For the text-containing cell, return its midpoint in (x, y) coordinate format. 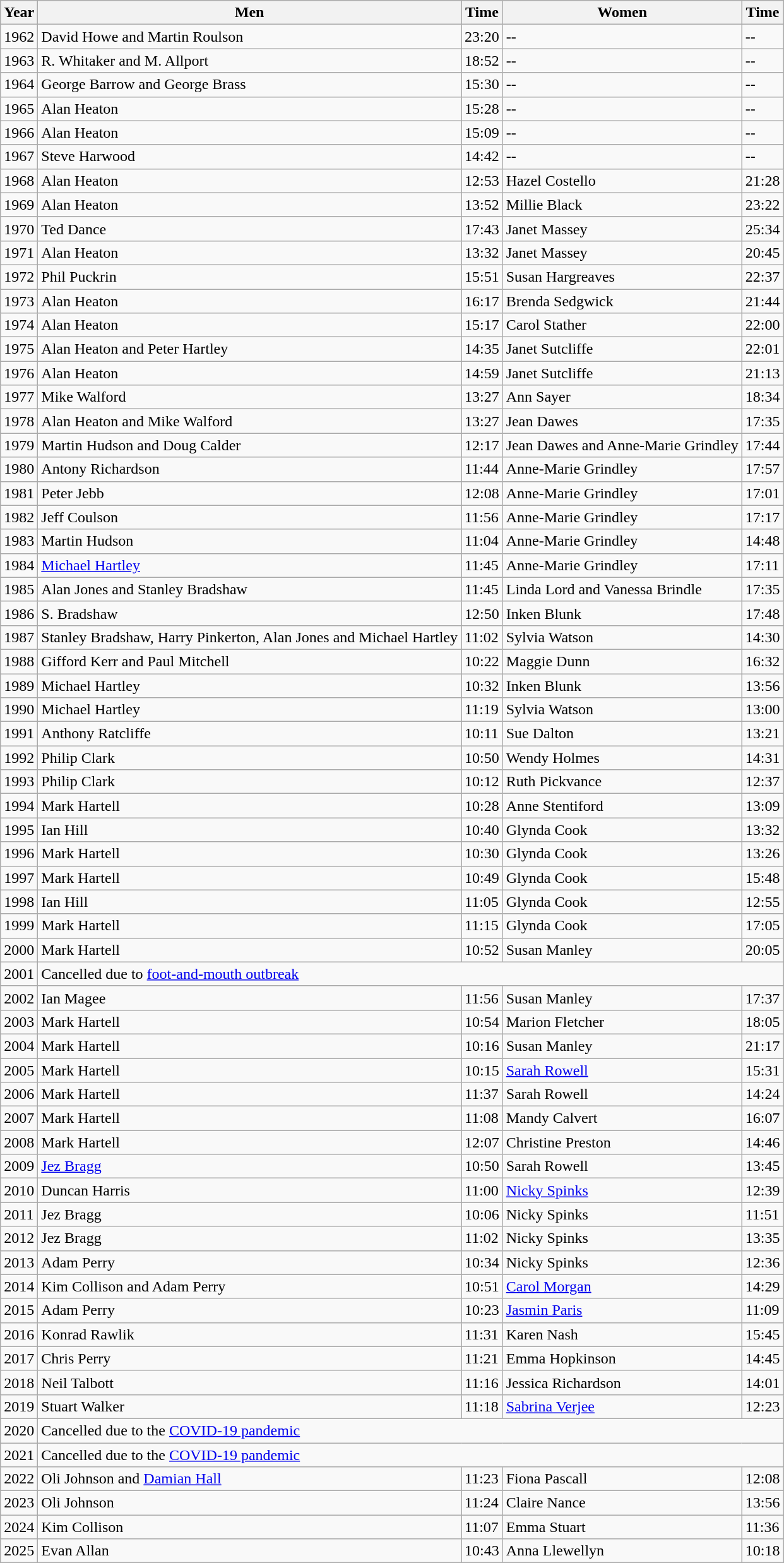
1971 (19, 253)
Mandy Calvert (622, 1118)
Anthony Ratcliffe (250, 734)
1973 (19, 301)
1979 (19, 445)
Steve Harwood (250, 157)
2018 (19, 1382)
10:51 (482, 1286)
Year (19, 13)
12:55 (763, 902)
10:52 (482, 950)
11:16 (482, 1382)
14:45 (763, 1358)
11:08 (482, 1118)
10:12 (482, 782)
21:44 (763, 301)
10:54 (482, 1022)
Ted Dance (250, 229)
George Barrow and George Brass (250, 85)
Millie Black (622, 205)
22:37 (763, 277)
14:24 (763, 1094)
2002 (19, 998)
11:44 (482, 469)
14:42 (482, 157)
2022 (19, 1479)
Kim Collison and Adam Perry (250, 1286)
Maggie Dunn (622, 661)
Emma Hopkinson (622, 1358)
Jean Dawes (622, 421)
Susan Hargreaves (622, 277)
1976 (19, 373)
17:44 (763, 445)
11:24 (482, 1503)
Alan Heaton and Mike Walford (250, 421)
Stuart Walker (250, 1406)
16:17 (482, 301)
1964 (19, 85)
2006 (19, 1094)
12:07 (482, 1142)
16:32 (763, 661)
18:34 (763, 397)
Evan Allan (250, 1551)
12:17 (482, 445)
Hazel Costello (622, 181)
15:48 (763, 878)
17:11 (763, 565)
Ian Magee (250, 998)
10:40 (482, 830)
1978 (19, 421)
1965 (19, 109)
16:07 (763, 1118)
Ruth Pickvance (622, 782)
Oli Johnson and Damian Hall (250, 1479)
12:39 (763, 1190)
1977 (19, 397)
10:49 (482, 878)
1992 (19, 758)
12:53 (482, 181)
2012 (19, 1238)
1983 (19, 541)
2009 (19, 1166)
23:22 (763, 205)
15:51 (482, 277)
17:37 (763, 998)
17:43 (482, 229)
Carol Morgan (622, 1286)
2017 (19, 1358)
Cancelled due to foot-and-mouth outbreak (410, 974)
Carol Stather (622, 325)
1982 (19, 517)
Sue Dalton (622, 734)
Fiona Pascall (622, 1479)
Martin Hudson (250, 541)
Ann Sayer (622, 397)
12:23 (763, 1406)
Oli Johnson (250, 1503)
Karen Nash (622, 1334)
2008 (19, 1142)
Women (622, 13)
11:36 (763, 1527)
Phil Puckrin (250, 277)
12:37 (763, 782)
20:45 (763, 253)
1995 (19, 830)
1967 (19, 157)
11:23 (482, 1479)
2013 (19, 1262)
1966 (19, 133)
1993 (19, 782)
1985 (19, 589)
13:35 (763, 1238)
Christine Preston (622, 1142)
10:23 (482, 1310)
12:36 (763, 1262)
Stanley Bradshaw, Harry Pinkerton, Alan Jones and Michael Hartley (250, 637)
15:28 (482, 109)
2004 (19, 1046)
15:45 (763, 1334)
Jeff Coulson (250, 517)
13:00 (763, 710)
13:09 (763, 806)
11:07 (482, 1527)
10:11 (482, 734)
15:31 (763, 1070)
17:48 (763, 613)
2015 (19, 1310)
1970 (19, 229)
14:31 (763, 758)
14:35 (482, 349)
S. Bradshaw (250, 613)
10:18 (763, 1551)
11:09 (763, 1310)
1975 (19, 349)
10:32 (482, 685)
Marion Fletcher (622, 1022)
2023 (19, 1503)
1999 (19, 926)
Antony Richardson (250, 469)
2001 (19, 974)
14:01 (763, 1382)
Mike Walford (250, 397)
1991 (19, 734)
Chris Perry (250, 1358)
Peter Jebb (250, 493)
1968 (19, 181)
11:21 (482, 1358)
13:21 (763, 734)
23:20 (482, 37)
14:29 (763, 1286)
Wendy Holmes (622, 758)
Sabrina Verjee (622, 1406)
Linda Lord and Vanessa Brindle (622, 589)
2021 (19, 1454)
10:22 (482, 661)
11:05 (482, 902)
10:43 (482, 1551)
David Howe and Martin Roulson (250, 37)
Brenda Sedgwick (622, 301)
1994 (19, 806)
18:52 (482, 61)
1997 (19, 878)
18:05 (763, 1022)
Men (250, 13)
Duncan Harris (250, 1190)
1990 (19, 710)
2005 (19, 1070)
2007 (19, 1118)
25:34 (763, 229)
1974 (19, 325)
11:51 (763, 1214)
11:31 (482, 1334)
1963 (19, 61)
10:15 (482, 1070)
Kim Collison (250, 1527)
1988 (19, 661)
1998 (19, 902)
R. Whitaker and M. Allport (250, 61)
1972 (19, 277)
10:30 (482, 854)
1980 (19, 469)
21:13 (763, 373)
11:15 (482, 926)
15:30 (482, 85)
10:34 (482, 1262)
Jean Dawes and Anne-Marie Grindley (622, 445)
2025 (19, 1551)
17:01 (763, 493)
22:01 (763, 349)
Jasmin Paris (622, 1310)
Anne Stentiford (622, 806)
13:52 (482, 205)
21:28 (763, 181)
1987 (19, 637)
15:17 (482, 325)
10:28 (482, 806)
13:45 (763, 1166)
15:09 (482, 133)
10:16 (482, 1046)
Jessica Richardson (622, 1382)
17:17 (763, 517)
Martin Hudson and Doug Calder (250, 445)
Claire Nance (622, 1503)
Gifford Kerr and Paul Mitchell (250, 661)
11:00 (482, 1190)
12:50 (482, 613)
17:05 (763, 926)
Anna Llewellyn (622, 1551)
Alan Heaton and Peter Hartley (250, 349)
14:59 (482, 373)
1962 (19, 37)
1969 (19, 205)
1989 (19, 685)
2019 (19, 1406)
11:19 (482, 710)
10:06 (482, 1214)
17:57 (763, 469)
21:17 (763, 1046)
1986 (19, 613)
2020 (19, 1430)
14:48 (763, 541)
11:18 (482, 1406)
Emma Stuart (622, 1527)
Neil Talbott (250, 1382)
20:05 (763, 950)
11:37 (482, 1094)
2010 (19, 1190)
1996 (19, 854)
Konrad Rawlik (250, 1334)
2000 (19, 950)
22:00 (763, 325)
2024 (19, 1527)
Alan Jones and Stanley Bradshaw (250, 589)
14:46 (763, 1142)
1981 (19, 493)
2014 (19, 1286)
2003 (19, 1022)
2011 (19, 1214)
13:26 (763, 854)
1984 (19, 565)
14:30 (763, 637)
2016 (19, 1334)
11:04 (482, 541)
